Determine the [x, y] coordinate at the center of the cell enclosing the given text.  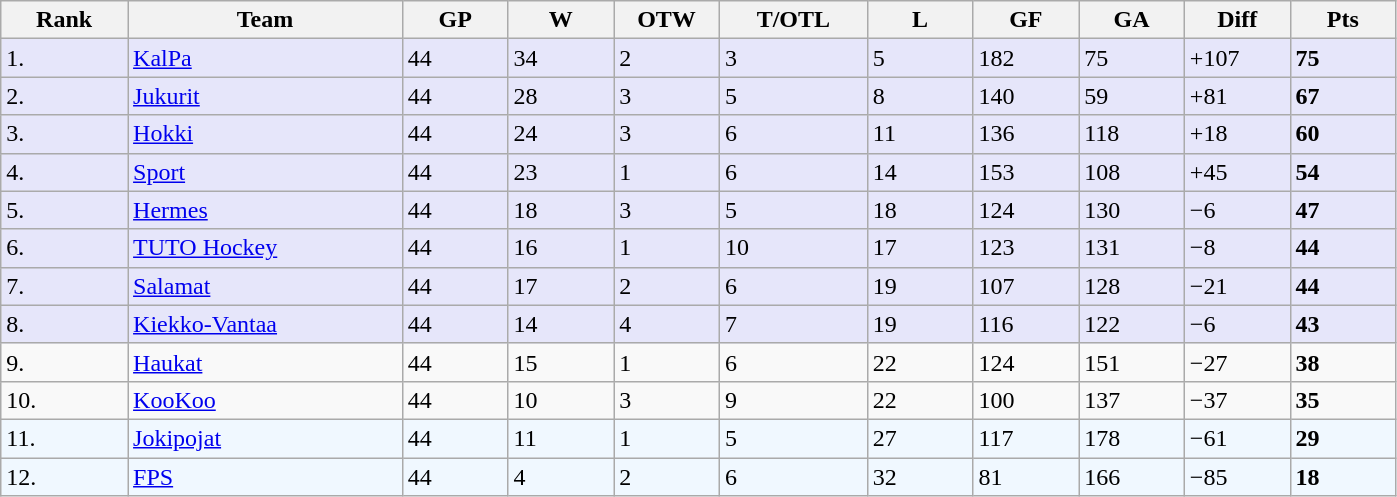
4. [64, 172]
GA [1132, 20]
67 [1343, 96]
151 [1132, 362]
9 [793, 400]
123 [1026, 248]
Hokki [266, 134]
Jukurit [266, 96]
128 [1132, 286]
−27 [1237, 362]
16 [561, 248]
34 [561, 58]
Diff [1237, 20]
153 [1026, 172]
28 [561, 96]
W [561, 20]
6. [64, 248]
23 [561, 172]
TUTO Hockey [266, 248]
Sport [266, 172]
Pts [1343, 20]
107 [1026, 286]
136 [1026, 134]
FPS [266, 477]
166 [1132, 477]
15 [561, 362]
Rank [64, 20]
60 [1343, 134]
29 [1343, 438]
Hermes [266, 210]
−21 [1237, 286]
7 [793, 324]
32 [920, 477]
27 [920, 438]
2. [64, 96]
9. [64, 362]
L [920, 20]
KooKoo [266, 400]
5. [64, 210]
35 [1343, 400]
130 [1132, 210]
KalPa [266, 58]
−8 [1237, 248]
Jokipojat [266, 438]
+81 [1237, 96]
117 [1026, 438]
+45 [1237, 172]
43 [1343, 324]
122 [1132, 324]
131 [1132, 248]
118 [1132, 134]
59 [1132, 96]
GF [1026, 20]
−85 [1237, 477]
+107 [1237, 58]
Kiekko-Vantaa [266, 324]
Salamat [266, 286]
1. [64, 58]
OTW [667, 20]
100 [1026, 400]
140 [1026, 96]
−37 [1237, 400]
−61 [1237, 438]
11. [64, 438]
10. [64, 400]
182 [1026, 58]
24 [561, 134]
38 [1343, 362]
3. [64, 134]
178 [1132, 438]
7. [64, 286]
54 [1343, 172]
81 [1026, 477]
+18 [1237, 134]
GP [455, 20]
116 [1026, 324]
47 [1343, 210]
T/OTL [793, 20]
8. [64, 324]
Team [266, 20]
12. [64, 477]
108 [1132, 172]
8 [920, 96]
137 [1132, 400]
Haukat [266, 362]
